Return the (X, Y) coordinate for the center point of the cell that contains the specified text.  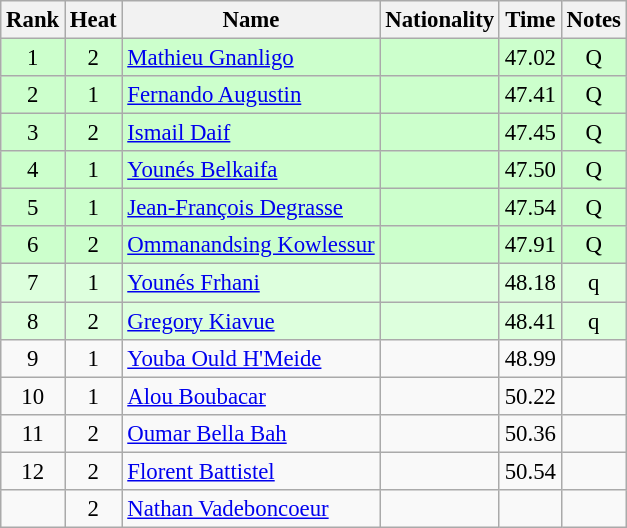
Name (251, 20)
5 (33, 208)
50.54 (530, 471)
3 (33, 133)
Gregory Kiavue (251, 321)
12 (33, 471)
50.22 (530, 396)
47.41 (530, 95)
48.18 (530, 283)
Younés Frhani (251, 283)
47.91 (530, 245)
47.54 (530, 208)
7 (33, 283)
Time (530, 20)
Alou Boubacar (251, 396)
Fernando Augustin (251, 95)
Nathan Vadeboncoeur (251, 509)
Rank (33, 20)
Ismail Daif (251, 133)
48.41 (530, 321)
Oumar Bella Bah (251, 433)
47.50 (530, 170)
4 (33, 170)
6 (33, 245)
48.99 (530, 358)
47.02 (530, 58)
Notes (594, 20)
47.45 (530, 133)
Mathieu Gnanligo (251, 58)
Heat (94, 20)
50.36 (530, 433)
Jean-François Degrasse (251, 208)
Ommanandsing Kowlessur (251, 245)
Florent Battistel (251, 471)
Youba Ould H'Meide (251, 358)
Younés Belkaifa (251, 170)
10 (33, 396)
8 (33, 321)
Nationality (440, 20)
9 (33, 358)
11 (33, 433)
